Pinpoint the cell where the given text exists, returning its (X, Y) midpoint coordinate. 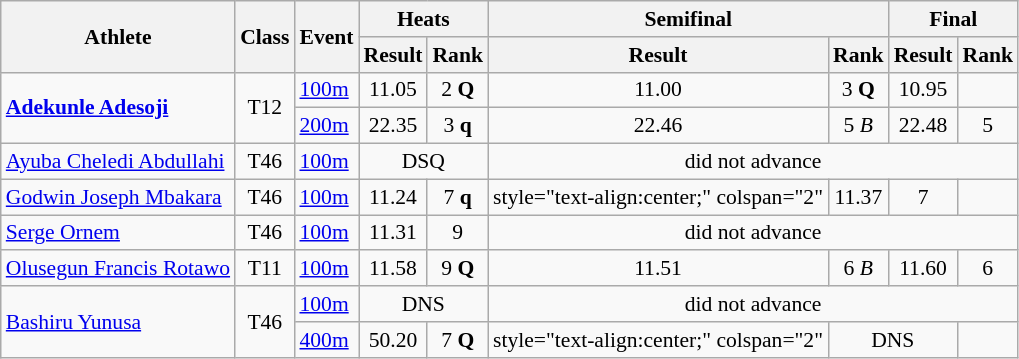
Serge Ornem (118, 233)
6 B (858, 269)
Heats (424, 19)
11.51 (658, 269)
Semifinal (688, 19)
11.31 (394, 233)
Event (326, 36)
Ayuba Cheledi Abdullahi (118, 162)
2 Q (458, 90)
7 q (458, 197)
200m (326, 126)
50.20 (394, 340)
11.00 (658, 90)
Adekunle Adesoji (118, 108)
3 q (458, 126)
11.60 (924, 269)
22.35 (394, 126)
DSQ (424, 162)
Olusegun Francis Rotawo (118, 269)
400m (326, 340)
11.58 (394, 269)
9 Q (458, 269)
6 (988, 269)
9 (458, 233)
Final (954, 19)
22.46 (658, 126)
Godwin Joseph Mbakara (118, 197)
22.48 (924, 126)
5 (988, 126)
11.05 (394, 90)
T12 (264, 108)
Athlete (118, 36)
Class (264, 36)
T11 (264, 269)
7 Q (458, 340)
5 B (858, 126)
11.24 (394, 197)
11.37 (858, 197)
Bashiru Yunusa (118, 322)
7 (924, 197)
10.95 (924, 90)
3 Q (858, 90)
